Provide the [X, Y] coordinate of the cell's center where the given text is located.  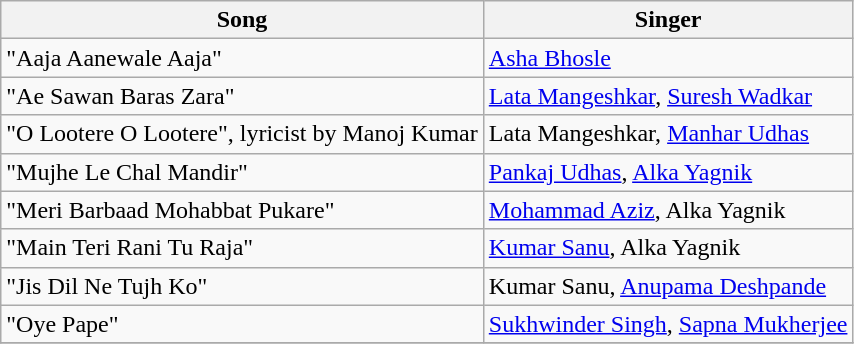
Kumar Sanu, Alka Yagnik [668, 248]
Singer [668, 20]
Kumar Sanu, Anupama Deshpande [668, 286]
"Ae Sawan Baras Zara" [242, 96]
"Meri Barbaad Mohabbat Pukare" [242, 210]
"Oye Pape" [242, 324]
Lata Mangeshkar, Suresh Wadkar [668, 96]
"Main Teri Rani Tu Raja" [242, 248]
Asha Bhosle [668, 58]
Mohammad Aziz, Alka Yagnik [668, 210]
Pankaj Udhas, Alka Yagnik [668, 172]
Lata Mangeshkar, Manhar Udhas [668, 134]
"Aaja Aanewale Aaja" [242, 58]
"Mujhe Le Chal Mandir" [242, 172]
Sukhwinder Singh, Sapna Mukherjee [668, 324]
"O Lootere O Lootere", lyricist by Manoj Kumar [242, 134]
Song [242, 20]
"Jis Dil Ne Tujh Ko" [242, 286]
